Pinpoint the cell where the given text exists, returning its (X, Y) midpoint coordinate. 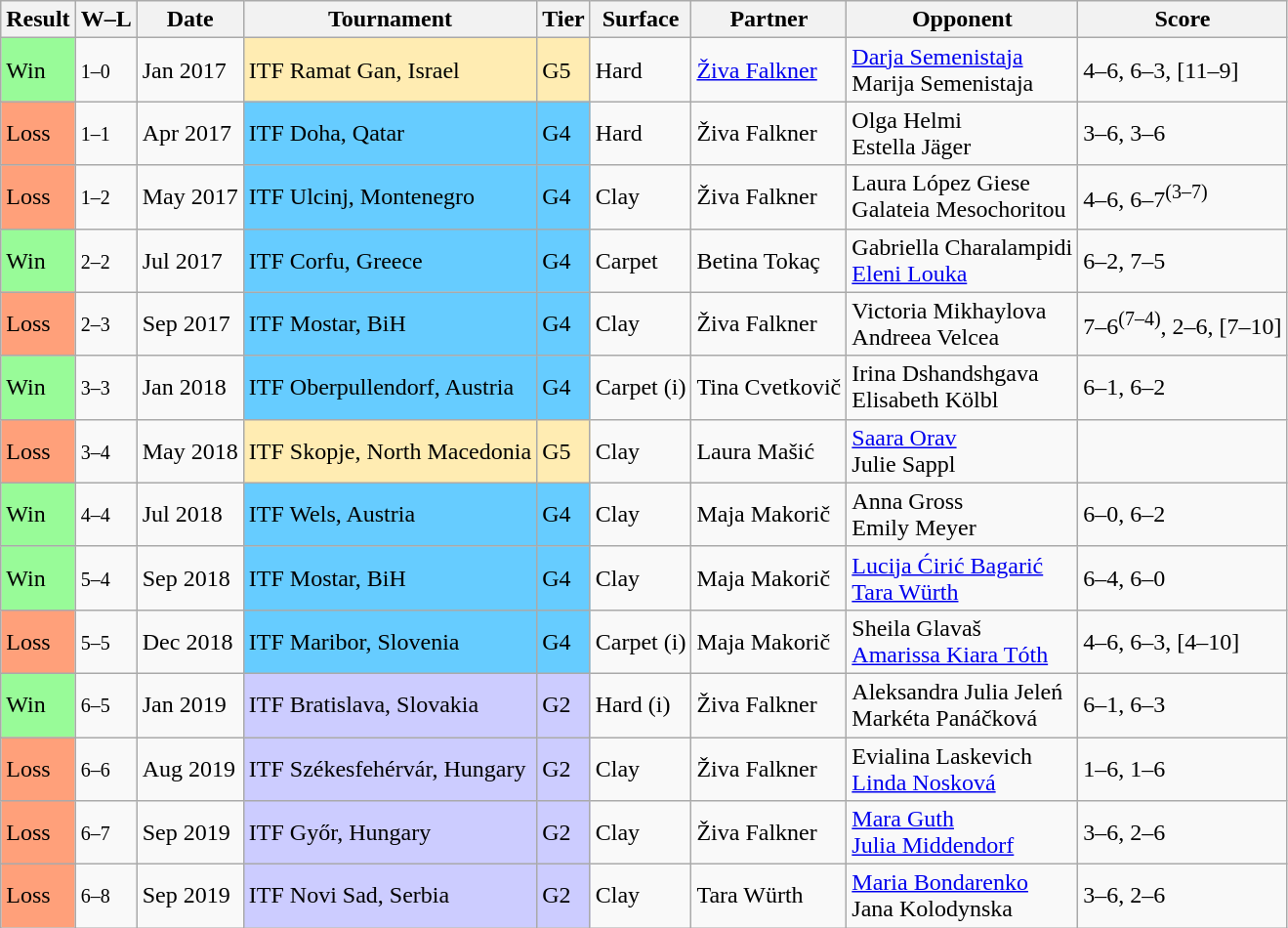
Laura López Giese Galateia Mesochoritou (963, 197)
Sep 2018 (189, 578)
6–4, 6–0 (1183, 578)
ITF Wels, Austria (390, 514)
ITF Doha, Qatar (390, 133)
3–3 (105, 387)
7–6(7–4), 2–6, [7–10] (1183, 324)
Carpet (641, 260)
6–1, 6–3 (1183, 705)
Aug 2019 (189, 768)
3–6, 3–6 (1183, 133)
1–2 (105, 197)
Tina Cvetkovič (769, 387)
Jan 2017 (189, 70)
ITF Bratislava, Slovakia (390, 705)
Partner (769, 20)
Hard (i) (641, 705)
Lucija Ćirić Bagarić Tara Würth (963, 578)
Tier (564, 20)
ITF Ramat Gan, Israel (390, 70)
ITF Ulcinj, Montenegro (390, 197)
Tara Würth (769, 897)
6–8 (105, 897)
5–5 (105, 641)
Olga Helmi Estella Jäger (963, 133)
5–4 (105, 578)
Jan 2018 (189, 387)
Surface (641, 20)
4–6, 6–7(3–7) (1183, 197)
Evialina Laskevich Linda Nosková (963, 768)
Aleksandra Julia Jeleń Markéta Panáčková (963, 705)
6–6 (105, 768)
Dec 2018 (189, 641)
Apr 2017 (189, 133)
2–2 (105, 260)
Jul 2017 (189, 260)
Date (189, 20)
Darja Semenistaja Marija Semenistaja (963, 70)
Sep 2017 (189, 324)
Mara Guth Julia Middendorf (963, 832)
4–4 (105, 514)
ITF Maribor, Slovenia (390, 641)
Opponent (963, 20)
ITF Oberpullendorf, Austria (390, 387)
Score (1183, 20)
ITF Novi Sad, Serbia (390, 897)
ITF Corfu, Greece (390, 260)
Sheila Glavaš Amarissa Kiara Tóth (963, 641)
ITF Székesfehérvár, Hungary (390, 768)
Tournament (390, 20)
ITF Skopje, North Macedonia (390, 451)
May 2017 (189, 197)
6–0, 6–2 (1183, 514)
4–6, 6–3, [4–10] (1183, 641)
Laura Mašić (769, 451)
Betina Tokaç (769, 260)
2–3 (105, 324)
W–L (105, 20)
May 2018 (189, 451)
6–5 (105, 705)
1–1 (105, 133)
Victoria Mikhaylova Andreea Velcea (963, 324)
6–1, 6–2 (1183, 387)
6–7 (105, 832)
6–2, 7–5 (1183, 260)
1–0 (105, 70)
4–6, 6–3, [11–9] (1183, 70)
ITF Győr, Hungary (390, 832)
Irina Dshandshgava Elisabeth Kölbl (963, 387)
3–4 (105, 451)
Saara Orav Julie Sappl (963, 451)
Result (38, 20)
Jul 2018 (189, 514)
1–6, 1–6 (1183, 768)
Maria Bondarenko Jana Kolodynska (963, 897)
Gabriella Charalampidi Eleni Louka (963, 260)
Jan 2019 (189, 705)
Anna Gross Emily Meyer (963, 514)
